Identify which cell holds the provided text, then report its (X, Y) central coordinate. 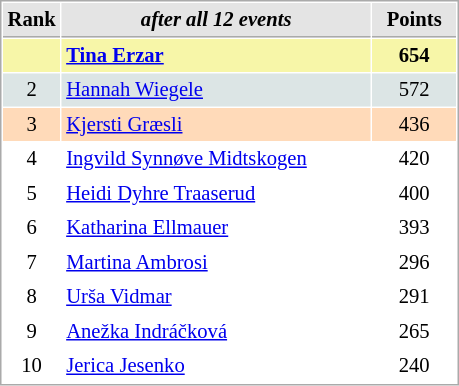
Hannah Wiegele (216, 90)
Katharina Ellmauer (216, 228)
654 (414, 56)
291 (414, 296)
Points (414, 20)
Urša Vidmar (216, 296)
4 (32, 158)
5 (32, 194)
Kjersti Græsli (216, 124)
572 (414, 90)
after all 12 events (216, 20)
436 (414, 124)
6 (32, 228)
296 (414, 262)
Ingvild Synnøve Midtskogen (216, 158)
3 (32, 124)
Rank (32, 20)
Anežka Indráčková (216, 332)
Heidi Dyhre Traaserud (216, 194)
240 (414, 366)
393 (414, 228)
420 (414, 158)
10 (32, 366)
7 (32, 262)
8 (32, 296)
Tina Erzar (216, 56)
Jerica Jesenko (216, 366)
Martina Ambrosi (216, 262)
9 (32, 332)
2 (32, 90)
265 (414, 332)
400 (414, 194)
